Detect which cell encompasses the target text, then output its (x, y) center coordinate. 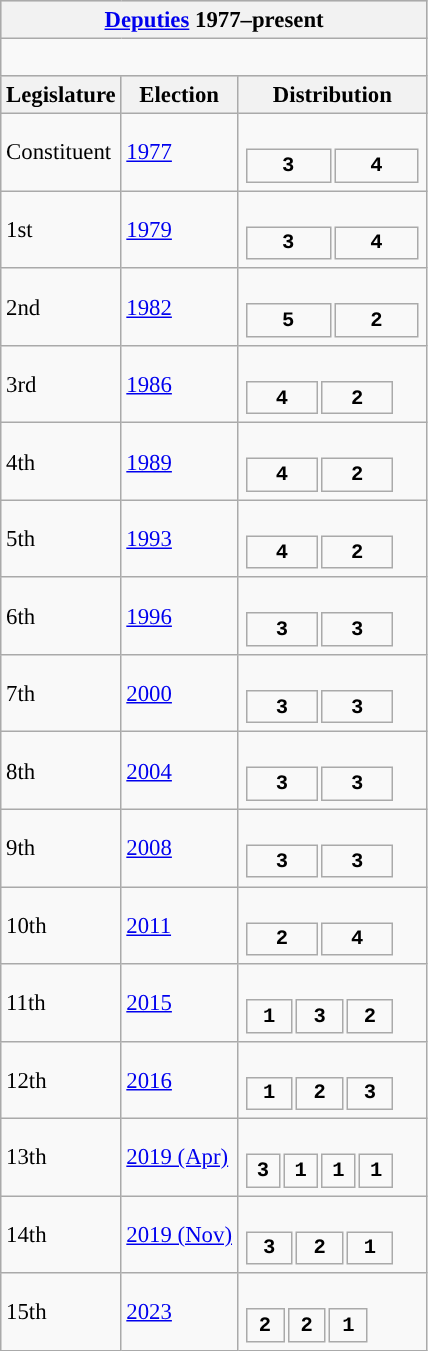
Deputies 1977–present (214, 20)
11th (61, 1002)
1 2 3 (332, 1080)
Legislature (61, 95)
2 4 (332, 926)
2008 (179, 848)
3rd (61, 384)
3 2 1 (332, 1234)
6th (61, 616)
3 1 1 1 (332, 1158)
5 2 (332, 306)
2019 (Nov) (179, 1234)
1979 (179, 230)
1977 (179, 152)
4th (61, 462)
5th (61, 538)
2011 (179, 926)
2019 (Apr) (179, 1158)
15th (61, 1312)
12th (61, 1080)
1986 (179, 384)
9th (61, 848)
2000 (179, 694)
2004 (179, 770)
7th (61, 694)
8th (61, 770)
2023 (179, 1312)
1993 (179, 538)
Constituent (61, 152)
5 (288, 321)
2nd (61, 306)
Distribution (332, 95)
2 2 1 (332, 1312)
1 3 2 (332, 1002)
1996 (179, 616)
13th (61, 1158)
2015 (179, 1002)
1989 (179, 462)
14th (61, 1234)
10th (61, 926)
1st (61, 230)
Election (179, 95)
1982 (179, 306)
2016 (179, 1080)
